Pinpoint the cell where the given text exists, returning its [x, y] midpoint coordinate. 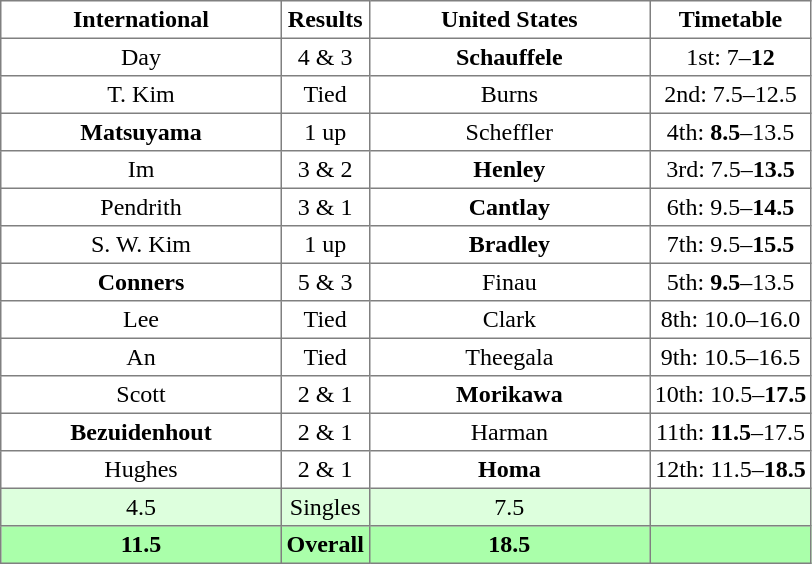
Lee [141, 320]
Clark [509, 320]
Results [325, 20]
United States [509, 20]
3 & 2 [325, 170]
Finau [509, 282]
Conners [141, 282]
12th: 11.5–18.5 [731, 470]
9th: 10.5–16.5 [731, 357]
7.5 [509, 507]
8th: 10.0–16.0 [731, 320]
Scott [141, 395]
3rd: 7.5–13.5 [731, 170]
Hughes [141, 470]
4th: 8.5–13.5 [731, 132]
Morikawa [509, 395]
11th: 11.5–17.5 [731, 432]
Singles [325, 507]
Burns [509, 95]
2nd: 7.5–12.5 [731, 95]
Im [141, 170]
4.5 [141, 507]
Bezuidenhout [141, 432]
Scheffler [509, 132]
Theegala [509, 357]
3 & 1 [325, 207]
10th: 10.5–17.5 [731, 395]
T. Kim [141, 95]
Henley [509, 170]
7th: 9.5–15.5 [731, 245]
Day [141, 57]
Pendrith [141, 207]
Homa [509, 470]
Harman [509, 432]
Matsuyama [141, 132]
Cantlay [509, 207]
5th: 9.5–13.5 [731, 282]
Overall [325, 545]
Timetable [731, 20]
International [141, 20]
S. W. Kim [141, 245]
1st: 7–12 [731, 57]
11.5 [141, 545]
An [141, 357]
5 & 3 [325, 282]
Schauffele [509, 57]
Bradley [509, 245]
6th: 9.5–14.5 [731, 207]
18.5 [509, 545]
4 & 3 [325, 57]
